Capture the cell that displays the provided text and extract its (x, y) central coordinate. 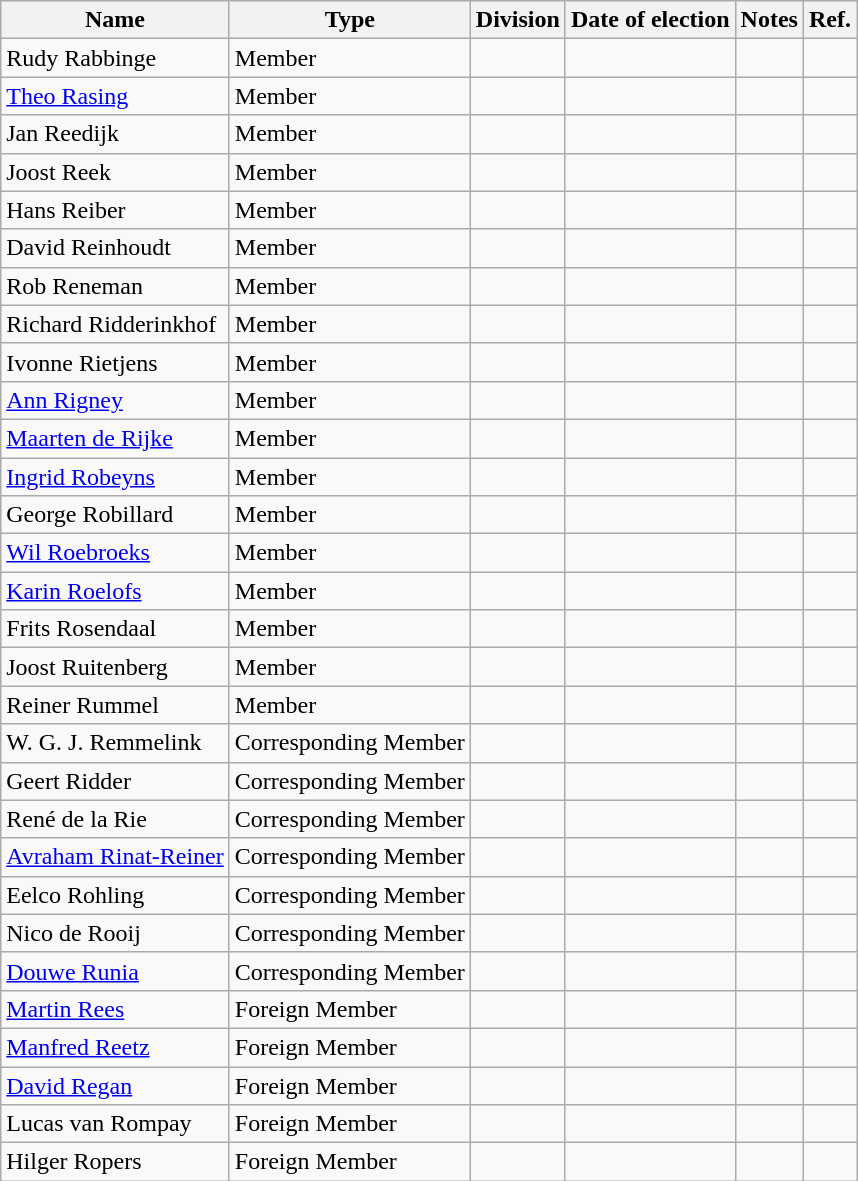
Frits Rosendaal (116, 629)
Ingrid Robeyns (116, 477)
Type (350, 20)
Geert Ridder (116, 781)
Richard Ridderinkhof (116, 324)
Hans Reiber (116, 210)
Ann Rigney (116, 400)
Theo Rasing (116, 96)
Rudy Rabbinge (116, 58)
George Robillard (116, 515)
Wil Roebroeks (116, 553)
David Reinhoudt (116, 248)
W. G. J. Remmelink (116, 743)
Joost Ruitenberg (116, 667)
Division (518, 20)
Douwe Runia (116, 971)
Karin Roelofs (116, 591)
Notes (769, 20)
Avraham Rinat-Reiner (116, 857)
Lucas van Rompay (116, 1124)
Martin Rees (116, 1009)
Reiner Rummel (116, 705)
Ref. (830, 20)
Hilger Ropers (116, 1162)
Joost Reek (116, 172)
Manfred Reetz (116, 1047)
Date of election (650, 20)
Ivonne Rietjens (116, 362)
Name (116, 20)
Eelco Rohling (116, 895)
René de la Rie (116, 819)
Maarten de Rijke (116, 438)
David Regan (116, 1085)
Nico de Rooij (116, 933)
Jan Reedijk (116, 134)
Rob Reneman (116, 286)
